Pinpoint the cell where the given text exists, returning its [X, Y] midpoint coordinate. 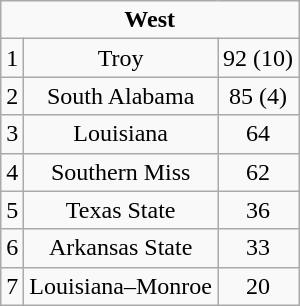
Troy [121, 58]
Southern Miss [121, 172]
Louisiana [121, 134]
64 [258, 134]
South Alabama [121, 96]
West [150, 20]
36 [258, 210]
Arkansas State [121, 248]
5 [12, 210]
4 [12, 172]
6 [12, 248]
92 (10) [258, 58]
2 [12, 96]
33 [258, 248]
20 [258, 286]
1 [12, 58]
85 (4) [258, 96]
3 [12, 134]
62 [258, 172]
Louisiana–Monroe [121, 286]
Texas State [121, 210]
7 [12, 286]
